From the cell containing the given text, extract its center point as (x, y) coordinate. 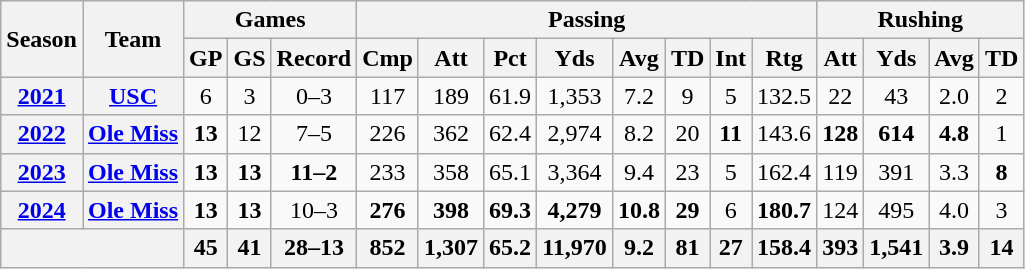
Passing (587, 20)
14 (1001, 248)
Games (270, 20)
10–3 (314, 210)
USC (132, 96)
4.8 (954, 134)
4,279 (575, 210)
23 (687, 172)
143.6 (784, 134)
9.4 (638, 172)
117 (388, 96)
614 (896, 134)
Cmp (388, 58)
1,307 (450, 248)
2022 (42, 134)
43 (896, 96)
45 (206, 248)
4.0 (954, 210)
495 (896, 210)
119 (840, 172)
362 (450, 134)
8 (1001, 172)
852 (388, 248)
128 (840, 134)
11 (731, 134)
62.4 (510, 134)
233 (388, 172)
9.2 (638, 248)
Pct (510, 58)
7–5 (314, 134)
391 (896, 172)
2023 (42, 172)
398 (450, 210)
81 (687, 248)
41 (250, 248)
29 (687, 210)
1 (1001, 134)
0–3 (314, 96)
69.3 (510, 210)
20 (687, 134)
61.9 (510, 96)
7.2 (638, 96)
226 (388, 134)
65.2 (510, 248)
132.5 (784, 96)
Record (314, 58)
28–13 (314, 248)
2,974 (575, 134)
Int (731, 58)
393 (840, 248)
9 (687, 96)
10.8 (638, 210)
GP (206, 58)
3.3 (954, 172)
358 (450, 172)
124 (840, 210)
2021 (42, 96)
Rtg (784, 58)
162.4 (784, 172)
GS (250, 58)
22 (840, 96)
180.7 (784, 210)
189 (450, 96)
1,353 (575, 96)
12 (250, 134)
276 (388, 210)
Season (42, 39)
158.4 (784, 248)
11–2 (314, 172)
2 (1001, 96)
1,541 (896, 248)
2024 (42, 210)
Rushing (920, 20)
Team (132, 39)
65.1 (510, 172)
11,970 (575, 248)
2.0 (954, 96)
8.2 (638, 134)
3.9 (954, 248)
3,364 (575, 172)
27 (731, 248)
